Return the (x, y) coordinate for the center point of the cell that contains the specified text.  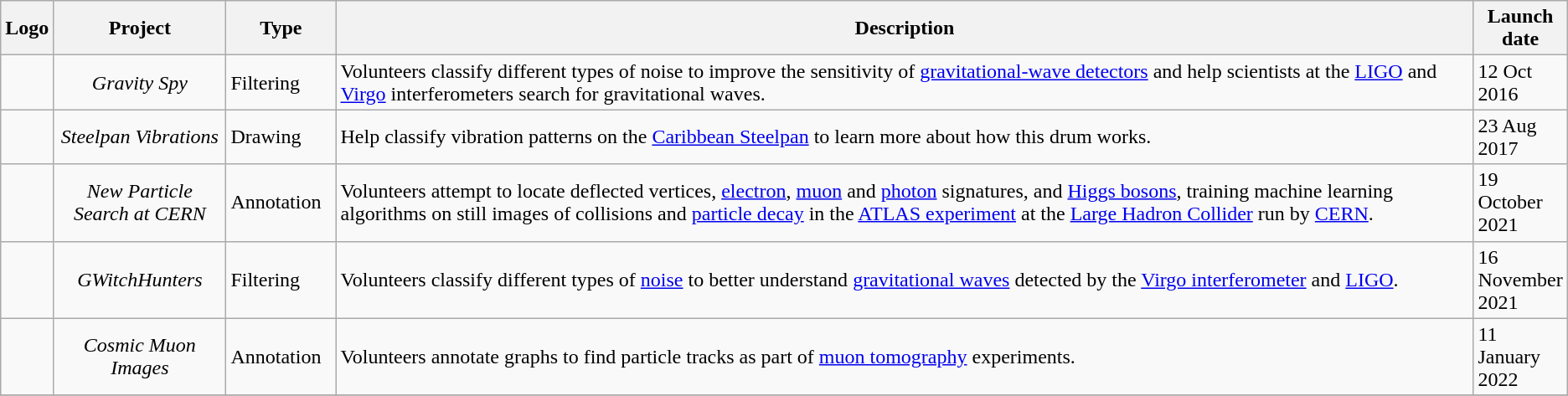
Volunteers classify different types of noise to better understand gravitational waves detected by the Virgo interferometer and LIGO. (905, 280)
Launch date (1520, 28)
Project (140, 28)
Steelpan Vibrations (140, 137)
Volunteers annotate graphs to find particle tracks as part of muon tomography experiments. (905, 357)
Logo (27, 28)
Description (905, 28)
19 October 2021 (1520, 203)
Gravity Spy (140, 82)
12 Oct 2016 (1520, 82)
GWitchHunters (140, 280)
Cosmic Muon Images (140, 357)
Help classify vibration patterns on the Caribbean Steelpan to learn more about how this drum works. (905, 137)
11 January 2022 (1520, 357)
16 November 2021 (1520, 280)
23 Aug 2017 (1520, 137)
Drawing (281, 137)
Type (281, 28)
New Particle Search at CERN (140, 203)
